Pinpoint the cell where the given text exists, returning its [X, Y] midpoint coordinate. 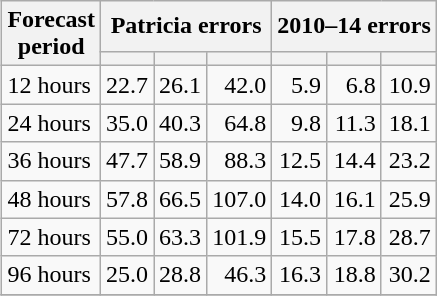
10.9 [408, 85]
15.5 [300, 237]
96 hours [52, 275]
63.3 [180, 237]
11.3 [354, 123]
26.1 [180, 85]
101.9 [240, 237]
9.8 [300, 123]
55.0 [126, 237]
6.8 [354, 85]
72 hours [52, 237]
Patricia errors [186, 26]
25.0 [126, 275]
107.0 [240, 199]
16.1 [354, 199]
48 hours [52, 199]
46.3 [240, 275]
18.8 [354, 275]
58.9 [180, 161]
18.1 [408, 123]
16.3 [300, 275]
14.4 [354, 161]
28.7 [408, 237]
5.9 [300, 85]
28.8 [180, 275]
25.9 [408, 199]
40.3 [180, 123]
57.8 [126, 199]
2010–14 errors [354, 26]
Forecastperiod [52, 34]
22.7 [126, 85]
23.2 [408, 161]
88.3 [240, 161]
47.7 [126, 161]
35.0 [126, 123]
36 hours [52, 161]
42.0 [240, 85]
14.0 [300, 199]
12 hours [52, 85]
64.8 [240, 123]
66.5 [180, 199]
17.8 [354, 237]
12.5 [300, 161]
30.2 [408, 275]
24 hours [52, 123]
